From the cell containing the given text, extract its center point as (X, Y) coordinate. 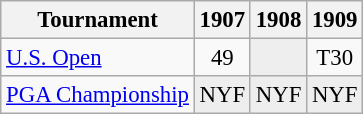
PGA Championship (98, 95)
1907 (222, 20)
1908 (278, 20)
49 (222, 58)
Tournament (98, 20)
T30 (335, 58)
1909 (335, 20)
U.S. Open (98, 58)
